Extract the (X, Y) coordinate from the center of the cell holding the provided text.  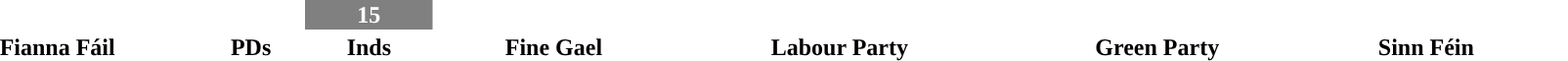
5 (1426, 15)
6 (1157, 15)
15 (370, 15)
31 (553, 15)
8 (250, 15)
20 (840, 15)
